Capture the cell that displays the provided text and extract its (x, y) central coordinate. 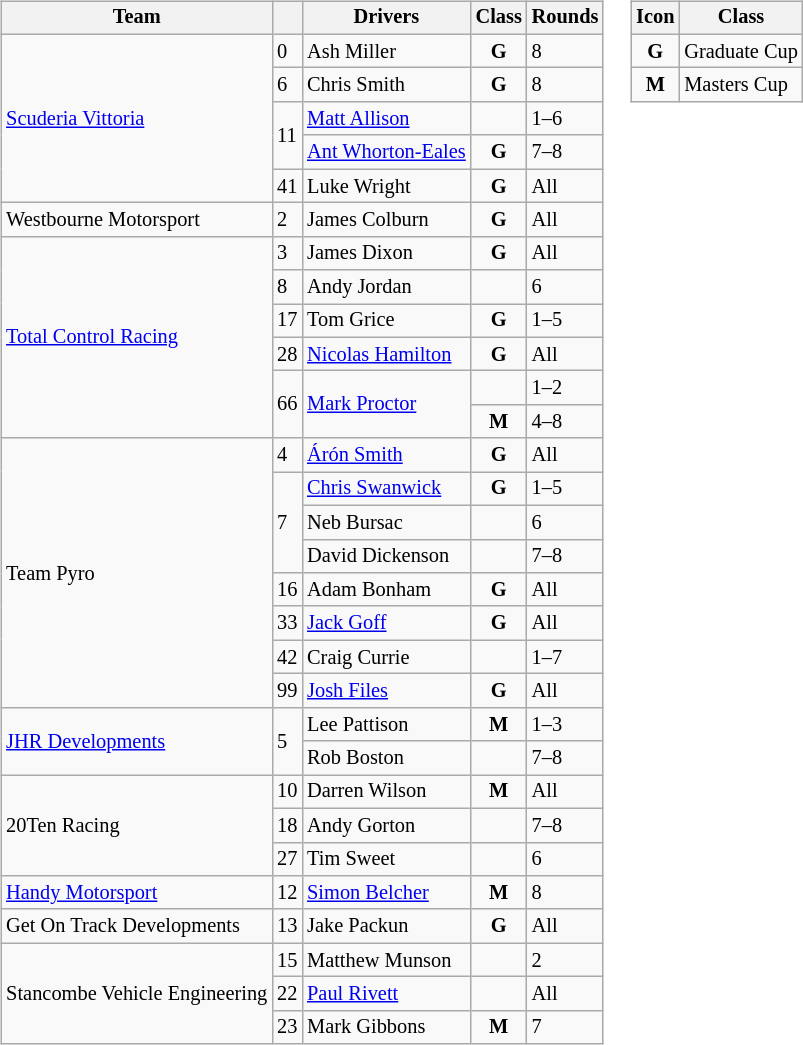
4–8 (566, 422)
Simon Belcher (386, 893)
Adam Bonham (386, 590)
0 (287, 51)
12 (287, 893)
22 (287, 994)
Chris Smith (386, 85)
20Ten Racing (136, 826)
Andy Jordan (386, 287)
Masters Cup (740, 85)
Drivers (386, 18)
Get On Track Developments (136, 926)
Jack Goff (386, 623)
JHR Developments (136, 740)
Árón Smith (386, 455)
Andy Gorton (386, 825)
4 (287, 455)
1–7 (566, 657)
Rob Boston (386, 758)
James Dixon (386, 253)
1–2 (566, 388)
13 (287, 926)
10 (287, 792)
Mark Gibbons (386, 1027)
David Dickenson (386, 556)
Nicolas Hamilton (386, 354)
Handy Motorsport (136, 893)
Paul Rivett (386, 994)
11 (287, 136)
27 (287, 859)
Icon (655, 18)
16 (287, 590)
33 (287, 623)
Matthew Munson (386, 960)
17 (287, 321)
James Colburn (386, 220)
5 (287, 740)
Chris Swanwick (386, 489)
1–6 (566, 119)
Lee Pattison (386, 724)
Jake Packun (386, 926)
1–3 (566, 724)
Matt Allison (386, 119)
3 (287, 253)
Graduate Cup (740, 51)
Ant Whorton-Eales (386, 152)
Tim Sweet (386, 859)
Luke Wright (386, 186)
Craig Currie (386, 657)
42 (287, 657)
99 (287, 691)
Tom Grice (386, 321)
66 (287, 404)
Rounds (566, 18)
28 (287, 354)
Josh Files (386, 691)
Scuderia Vittoria (136, 118)
Team (136, 18)
Stancombe Vehicle Engineering (136, 994)
Ash Miller (386, 51)
Neb Bursac (386, 522)
23 (287, 1027)
41 (287, 186)
Westbourne Motorsport (136, 220)
Team Pyro (136, 572)
Darren Wilson (386, 792)
18 (287, 825)
Total Control Racing (136, 337)
Mark Proctor (386, 404)
15 (287, 960)
